Return [x, y] of the center of cell containing provided text 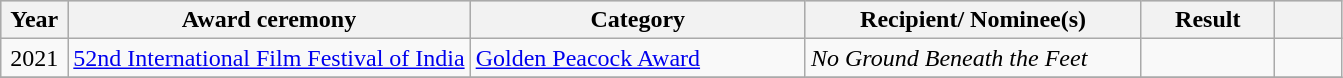
No Ground Beneath the Feet [972, 58]
Category [638, 20]
Recipient/ Nominee(s) [972, 20]
Award ceremony [269, 20]
2021 [34, 58]
52nd International Film Festival of India [269, 58]
Year [34, 20]
Golden Peacock Award [638, 58]
Result [1208, 20]
